Locate the cell with the specified text and output its [X, Y] center coordinate. 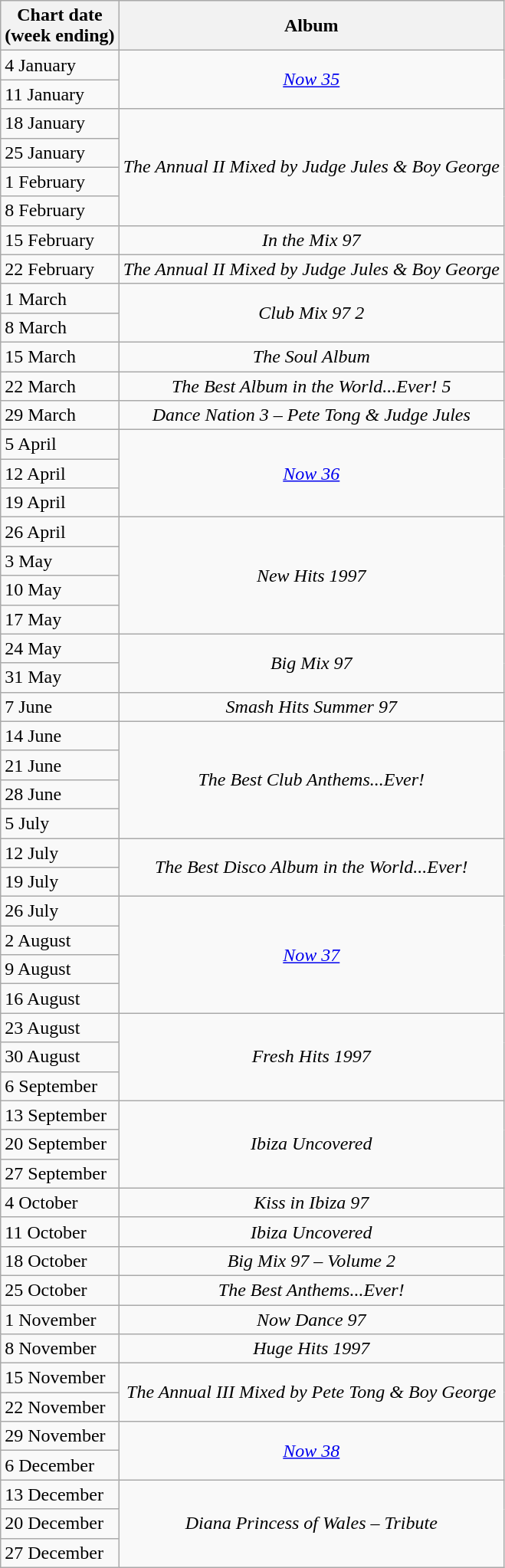
30 August [60, 1057]
15 March [60, 356]
9 August [60, 969]
6 December [60, 1465]
26 April [60, 532]
Now 35 [311, 80]
12 April [60, 474]
Now 37 [311, 955]
22 February [60, 269]
Club Mix 97 2 [311, 313]
28 June [60, 794]
3 May [60, 561]
6 September [60, 1086]
22 March [60, 385]
8 February [60, 211]
19 April [60, 503]
Now Dance 97 [311, 1319]
1 February [60, 182]
18 January [60, 123]
Fresh Hits 1997 [311, 1057]
25 January [60, 153]
In the Mix 97 [311, 240]
29 November [60, 1436]
Album [311, 26]
18 October [60, 1261]
Big Mix 97 – Volume 2 [311, 1261]
13 December [60, 1494]
29 March [60, 415]
5 April [60, 444]
14 June [60, 736]
Chart date(week ending) [60, 26]
The Best Album in the World...Ever! 5 [311, 385]
4 October [60, 1202]
The Soul Album [311, 356]
Huge Hits 1997 [311, 1349]
Now 36 [311, 474]
2 August [60, 940]
21 June [60, 765]
7 June [60, 707]
8 March [60, 327]
13 September [60, 1115]
11 January [60, 94]
Smash Hits Summer 97 [311, 707]
31 May [60, 677]
20 December [60, 1524]
26 July [60, 911]
The Best Club Anthems...Ever! [311, 779]
1 March [60, 298]
27 September [60, 1173]
22 November [60, 1407]
The Best Anthems...Ever! [311, 1290]
New Hits 1997 [311, 576]
15 February [60, 240]
4 January [60, 65]
Kiss in Ibiza 97 [311, 1202]
8 November [60, 1349]
The Best Disco Album in the World...Ever! [311, 868]
11 October [60, 1232]
19 July [60, 882]
24 May [60, 648]
Dance Nation 3 – Pete Tong & Judge Jules [311, 415]
12 July [60, 853]
16 August [60, 999]
Big Mix 97 [311, 663]
23 August [60, 1028]
Now 38 [311, 1451]
The Annual III Mixed by Pete Tong & Boy George [311, 1393]
15 November [60, 1378]
10 May [60, 590]
1 November [60, 1319]
Diana Princess of Wales – Tribute [311, 1524]
17 May [60, 619]
20 September [60, 1144]
25 October [60, 1290]
27 December [60, 1553]
5 July [60, 823]
